Pinpoint the cell where the given text exists, returning its (x, y) midpoint coordinate. 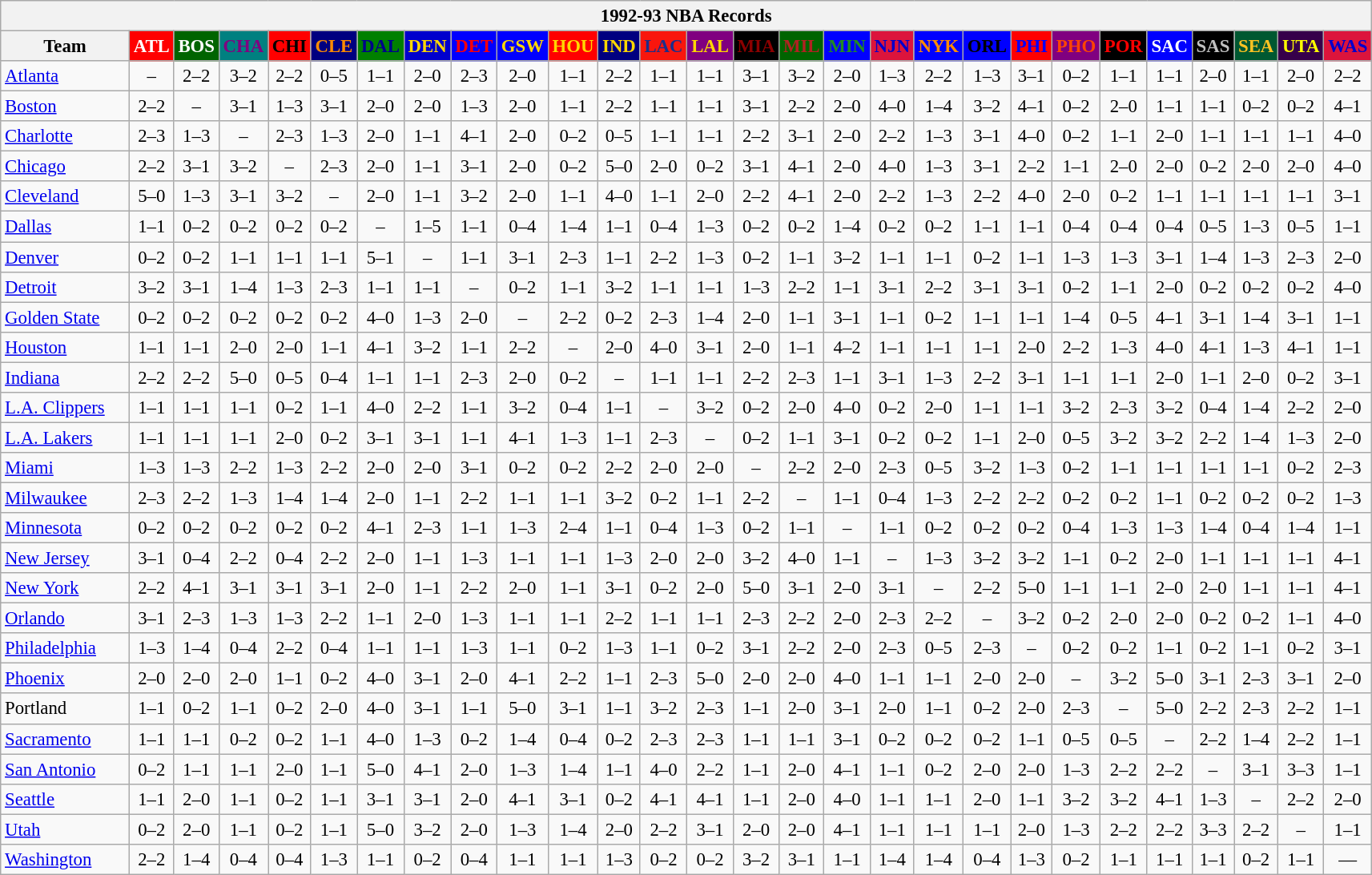
BOS (196, 46)
PHI (1032, 46)
Utah (66, 829)
ORL (987, 46)
Sacramento (66, 739)
Washington (66, 860)
MIA (756, 46)
Charlotte (66, 136)
Boston (66, 107)
MIL (802, 46)
San Antonio (66, 769)
GSW (522, 46)
NJN (892, 46)
LAC (663, 46)
Golden State (66, 317)
Phoenix (66, 679)
UTA (1301, 46)
Indiana (66, 377)
IND (619, 46)
DAL (381, 46)
Team (66, 46)
1–5 (428, 227)
HOU (573, 46)
SAS (1213, 46)
Milwaukee (66, 498)
CHI (289, 46)
NYK (939, 46)
L.A. Clippers (66, 408)
Cleveland (66, 196)
New York (66, 588)
POR (1123, 46)
DET (474, 46)
WAS (1348, 46)
Detroit (66, 287)
SEA (1256, 46)
Denver (66, 257)
Portland (66, 709)
Philadelphia (66, 648)
PHO (1076, 46)
2–4 (573, 528)
4–2 (847, 347)
5–1 (381, 257)
L.A. Lakers (66, 437)
Chicago (66, 167)
DEN (428, 46)
MIN (847, 46)
1992-93 NBA Records (686, 16)
CLE (333, 46)
Atlanta (66, 76)
— (1348, 860)
SAC (1169, 46)
Orlando (66, 619)
LAL (710, 46)
New Jersey (66, 558)
Miami (66, 468)
Houston (66, 347)
CHA (243, 46)
Dallas (66, 227)
Seattle (66, 799)
ATL (151, 46)
Minnesota (66, 528)
